Pinpoint the cell where the given text exists, returning its [x, y] midpoint coordinate. 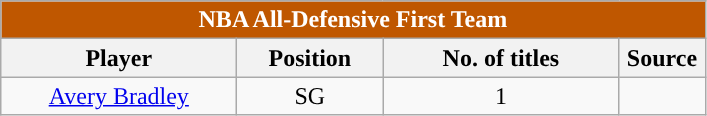
Avery Bradley [119, 96]
1 [501, 96]
NBA All-Defensive First Team [353, 20]
Position [310, 58]
Player [119, 58]
SG [310, 96]
Source [662, 58]
No. of titles [501, 58]
